From the cell containing the given text, extract its center point as (X, Y) coordinate. 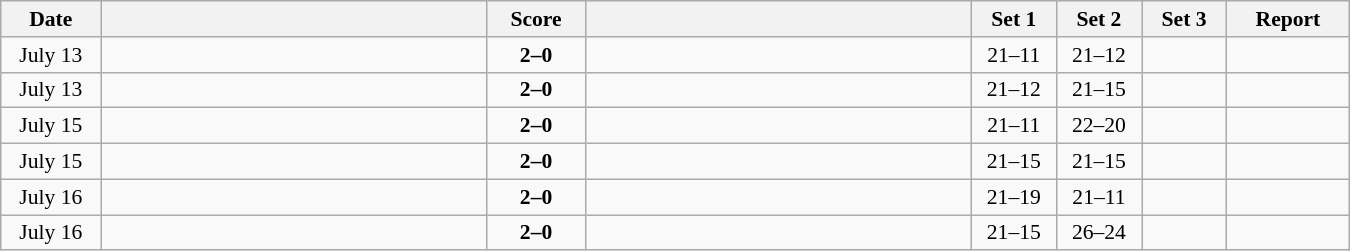
Set 3 (1184, 19)
Score (536, 19)
Set 2 (1098, 19)
21–19 (1014, 197)
Report (1288, 19)
26–24 (1098, 233)
Date (51, 19)
Set 1 (1014, 19)
22–20 (1098, 126)
